For the text-containing cell, return its midpoint in [X, Y] coordinate format. 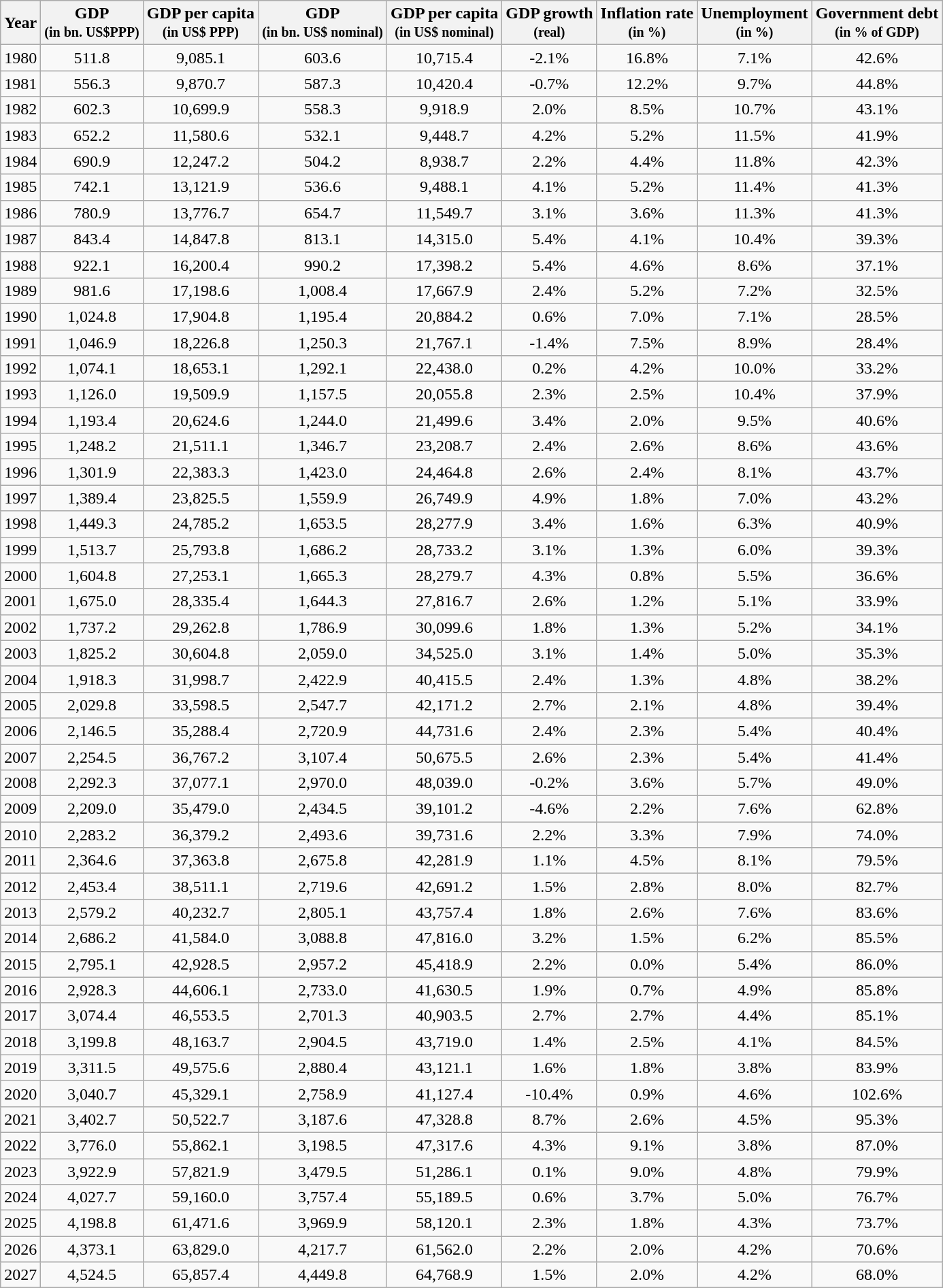
1997 [20, 498]
41,584.0 [200, 938]
48,163.7 [200, 1042]
21,767.1 [444, 342]
63,829.0 [200, 1249]
31,998.7 [200, 679]
GDP growth(real) [550, 23]
2,970.0 [322, 783]
9,488.1 [444, 187]
2015 [20, 964]
21,499.6 [444, 420]
2022 [20, 1145]
1991 [20, 342]
3,479.5 [322, 1171]
2,434.5 [322, 809]
-2.1% [550, 58]
-1.4% [550, 342]
2013 [20, 912]
2011 [20, 861]
1,513.7 [92, 550]
2,805.1 [322, 912]
1,301.9 [92, 472]
37.1% [877, 265]
1,644.3 [322, 601]
4,217.7 [322, 1249]
3.2% [550, 938]
64,768.9 [444, 1275]
49.0% [877, 783]
9.5% [755, 420]
1,126.0 [92, 395]
87.0% [877, 1145]
28,279.7 [444, 576]
4,524.5 [92, 1275]
47,317.6 [444, 1145]
1,449.3 [92, 524]
47,816.0 [444, 938]
37,077.1 [200, 783]
30,099.6 [444, 627]
40,903.5 [444, 1016]
38.2% [877, 679]
2,292.3 [92, 783]
2005 [20, 705]
42,928.5 [200, 964]
1988 [20, 265]
8.9% [755, 342]
9,918.9 [444, 110]
2014 [20, 938]
0.0% [647, 964]
3,757.4 [322, 1198]
1992 [20, 369]
39,101.2 [444, 809]
39,731.6 [444, 835]
2025 [20, 1223]
0.9% [647, 1093]
2,453.4 [92, 887]
780.9 [92, 213]
2003 [20, 653]
28.5% [877, 316]
2006 [20, 731]
2002 [20, 627]
40.9% [877, 524]
43.2% [877, 498]
1984 [20, 161]
9,448.7 [444, 135]
1,665.3 [322, 576]
2016 [20, 990]
5.5% [755, 576]
48,039.0 [444, 783]
3.7% [647, 1198]
1990 [20, 316]
1,193.4 [92, 420]
1,423.0 [322, 472]
13,776.7 [200, 213]
41.4% [877, 757]
85.1% [877, 1016]
2000 [20, 576]
24,464.8 [444, 472]
73.7% [877, 1223]
1,346.7 [322, 446]
2,364.6 [92, 861]
3,074.4 [92, 1016]
10,699.9 [200, 110]
536.6 [322, 187]
22,438.0 [444, 369]
27,816.7 [444, 601]
68.0% [877, 1275]
2,701.3 [322, 1016]
556.3 [92, 84]
922.1 [92, 265]
28.4% [877, 342]
62.8% [877, 809]
27,253.1 [200, 576]
1,675.0 [92, 601]
2,928.3 [92, 990]
41.9% [877, 135]
17,667.9 [444, 291]
41,127.4 [444, 1093]
2,029.8 [92, 705]
21,511.1 [200, 446]
3,311.5 [92, 1068]
2,675.8 [322, 861]
40.6% [877, 420]
2,758.9 [322, 1093]
33,598.5 [200, 705]
35.3% [877, 653]
0.1% [550, 1171]
14,847.8 [200, 239]
2,720.9 [322, 731]
-0.7% [550, 84]
11,549.7 [444, 213]
10.7% [755, 110]
603.6 [322, 58]
74.0% [877, 835]
1,046.9 [92, 342]
43,121.1 [444, 1068]
20,055.8 [444, 395]
58,120.1 [444, 1223]
4,373.1 [92, 1249]
11.3% [755, 213]
3,969.9 [322, 1223]
20,624.6 [200, 420]
2010 [20, 835]
1993 [20, 395]
11.4% [755, 187]
2,059.0 [322, 653]
41,630.5 [444, 990]
70.6% [877, 1249]
3,088.8 [322, 938]
8.0% [755, 887]
17,198.6 [200, 291]
1,653.5 [322, 524]
23,208.7 [444, 446]
86.0% [877, 964]
14,315.0 [444, 239]
2,283.2 [92, 835]
2,579.2 [92, 912]
558.3 [322, 110]
0.7% [647, 990]
4,198.8 [92, 1223]
9.1% [647, 1145]
9.7% [755, 84]
2,209.0 [92, 809]
6.2% [755, 938]
76.7% [877, 1198]
28,277.9 [444, 524]
1985 [20, 187]
83.6% [877, 912]
2007 [20, 757]
990.2 [322, 265]
-0.2% [550, 783]
44.8% [877, 84]
2012 [20, 887]
2.8% [647, 887]
843.4 [92, 239]
587.3 [322, 84]
2,733.0 [322, 990]
9,870.7 [200, 84]
1989 [20, 291]
10,420.4 [444, 84]
0.8% [647, 576]
2,957.2 [322, 964]
7.9% [755, 835]
23,825.5 [200, 498]
83.9% [877, 1068]
652.2 [92, 135]
0.2% [550, 369]
12,247.2 [200, 161]
532.1 [322, 135]
22,383.3 [200, 472]
11.8% [755, 161]
84.5% [877, 1042]
2026 [20, 1249]
95.3% [877, 1119]
50,522.7 [200, 1119]
29,262.8 [200, 627]
4,027.7 [92, 1198]
2,686.2 [92, 938]
813.1 [322, 239]
2009 [20, 809]
26,749.9 [444, 498]
3.3% [647, 835]
1,074.1 [92, 369]
43,757.4 [444, 912]
18,226.8 [200, 342]
1,157.5 [322, 395]
10.0% [755, 369]
1999 [20, 550]
690.9 [92, 161]
33.9% [877, 601]
35,288.4 [200, 731]
-10.4% [550, 1093]
35,479.0 [200, 809]
40.4% [877, 731]
1,686.2 [322, 550]
36,767.2 [200, 757]
3,776.0 [92, 1145]
Inflation rate(in %) [647, 23]
102.6% [877, 1093]
43.7% [877, 472]
1,559.9 [322, 498]
28,733.2 [444, 550]
13,121.9 [200, 187]
1,195.4 [322, 316]
2,904.5 [322, 1042]
19,509.9 [200, 395]
28,335.4 [200, 601]
1,825.2 [92, 653]
602.3 [92, 110]
3,187.6 [322, 1119]
1,737.2 [92, 627]
1,918.3 [92, 679]
37,363.8 [200, 861]
2,880.4 [322, 1068]
2,422.9 [322, 679]
61,562.0 [444, 1249]
3,922.9 [92, 1171]
49,575.6 [200, 1068]
55,862.1 [200, 1145]
2021 [20, 1119]
42,281.9 [444, 861]
2,795.1 [92, 964]
30,604.8 [200, 653]
3,107.4 [322, 757]
1,244.0 [322, 420]
1987 [20, 239]
2,493.6 [322, 835]
85.5% [877, 938]
46,553.5 [200, 1016]
2024 [20, 1198]
43,719.0 [444, 1042]
34.1% [877, 627]
20,884.2 [444, 316]
10,715.4 [444, 58]
85.8% [877, 990]
1,786.9 [322, 627]
Government debt(in % of GDP) [877, 23]
79.9% [877, 1171]
1,389.4 [92, 498]
34,525.0 [444, 653]
12.2% [647, 84]
37.9% [877, 395]
3,199.8 [92, 1042]
16.8% [647, 58]
2023 [20, 1171]
32.5% [877, 291]
55,189.5 [444, 1198]
18,653.1 [200, 369]
8,938.7 [444, 161]
2018 [20, 1042]
1.1% [550, 861]
57,821.9 [200, 1171]
GDP(in bn. US$ nominal) [322, 23]
1,248.2 [92, 446]
1,604.8 [92, 576]
17,398.2 [444, 265]
2027 [20, 1275]
1983 [20, 135]
11,580.6 [200, 135]
654.7 [322, 213]
40,415.5 [444, 679]
82.7% [877, 887]
16,200.4 [200, 265]
6.3% [755, 524]
43.6% [877, 446]
17,904.8 [200, 316]
7.2% [755, 291]
1996 [20, 472]
2,719.6 [322, 887]
5.1% [755, 601]
GDP per capita(in US$ nominal) [444, 23]
45,418.9 [444, 964]
61,471.6 [200, 1223]
1.9% [550, 990]
GDP(in bn. US$PPP) [92, 23]
42,171.2 [444, 705]
2,547.7 [322, 705]
1994 [20, 420]
742.1 [92, 187]
25,793.8 [200, 550]
2020 [20, 1093]
GDP per capita(in US$ PPP) [200, 23]
1980 [20, 58]
7.5% [647, 342]
9.0% [647, 1171]
2019 [20, 1068]
65,857.4 [200, 1275]
44,606.1 [200, 990]
2.1% [647, 705]
1986 [20, 213]
40,232.7 [200, 912]
2,146.5 [92, 731]
2001 [20, 601]
504.2 [322, 161]
51,286.1 [444, 1171]
-4.6% [550, 809]
1,024.8 [92, 316]
3,040.7 [92, 1093]
42,691.2 [444, 887]
1.2% [647, 601]
59,160.0 [200, 1198]
2017 [20, 1016]
1995 [20, 446]
Year [20, 23]
79.5% [877, 861]
5.7% [755, 783]
2008 [20, 783]
38,511.1 [200, 887]
3,198.5 [322, 1145]
8.7% [550, 1119]
39.4% [877, 705]
36,379.2 [200, 835]
43.1% [877, 110]
6.0% [755, 550]
1998 [20, 524]
9,085.1 [200, 58]
33.2% [877, 369]
44,731.6 [444, 731]
8.5% [647, 110]
47,328.8 [444, 1119]
1,008.4 [322, 291]
50,675.5 [444, 757]
45,329.1 [200, 1093]
981.6 [92, 291]
36.6% [877, 576]
1981 [20, 84]
24,785.2 [200, 524]
2004 [20, 679]
1982 [20, 110]
2,254.5 [92, 757]
42.6% [877, 58]
11.5% [755, 135]
1,292.1 [322, 369]
1,250.3 [322, 342]
3,402.7 [92, 1119]
511.8 [92, 58]
Unemployment(in %) [755, 23]
4,449.8 [322, 1275]
42.3% [877, 161]
